Search for the cell housing the specified text and yield its (X, Y) center coordinate. 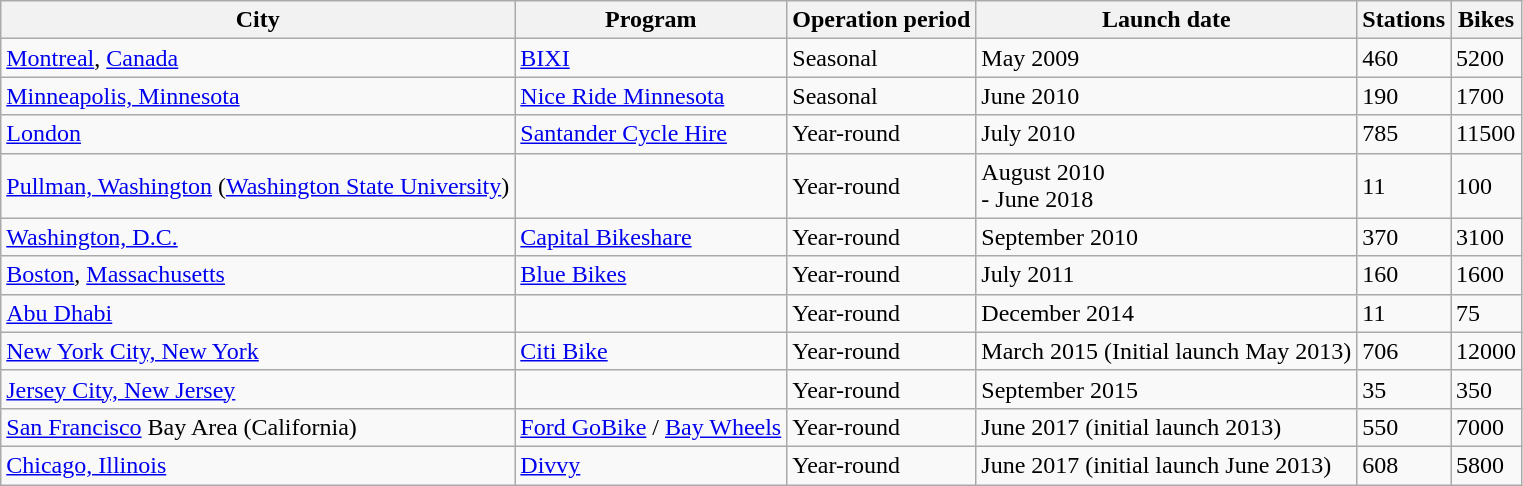
June 2010 (1166, 96)
608 (1404, 465)
August 2010 - June 2018 (1166, 186)
706 (1404, 351)
Nice Ride Minnesota (651, 96)
Montreal, Canada (258, 58)
July 2010 (1166, 134)
Santander Cycle Hire (651, 134)
11500 (1486, 134)
September 2015 (1166, 389)
March 2015 (Initial launch May 2013) (1166, 351)
Ford GoBike / Bay Wheels (651, 427)
Jersey City, New Jersey (258, 389)
May 2009 (1166, 58)
Stations (1404, 20)
Citi Bike (651, 351)
Program (651, 20)
June 2017 (initial launch June 2013) (1166, 465)
Boston, Massachusetts (258, 275)
1700 (1486, 96)
London (258, 134)
370 (1404, 237)
BIXI (651, 58)
December 2014 (1166, 313)
Blue Bikes (651, 275)
3100 (1486, 237)
Capital Bikeshare (651, 237)
100 (1486, 186)
Divvy (651, 465)
550 (1404, 427)
5200 (1486, 58)
Abu Dhabi (258, 313)
Pullman, Washington (Washington State University) (258, 186)
City (258, 20)
160 (1404, 275)
7000 (1486, 427)
New York City, New York (258, 351)
July 2011 (1166, 275)
190 (1404, 96)
785 (1404, 134)
Washington, D.C. (258, 237)
350 (1486, 389)
June 2017 (initial launch 2013) (1166, 427)
Chicago, Illinois (258, 465)
Minneapolis, Minnesota (258, 96)
75 (1486, 313)
12000 (1486, 351)
Operation period (882, 20)
460 (1404, 58)
Launch date (1166, 20)
Bikes (1486, 20)
San Francisco Bay Area (California) (258, 427)
35 (1404, 389)
5800 (1486, 465)
September 2010 (1166, 237)
1600 (1486, 275)
